Identify which cell holds the provided text, then report its [X, Y] central coordinate. 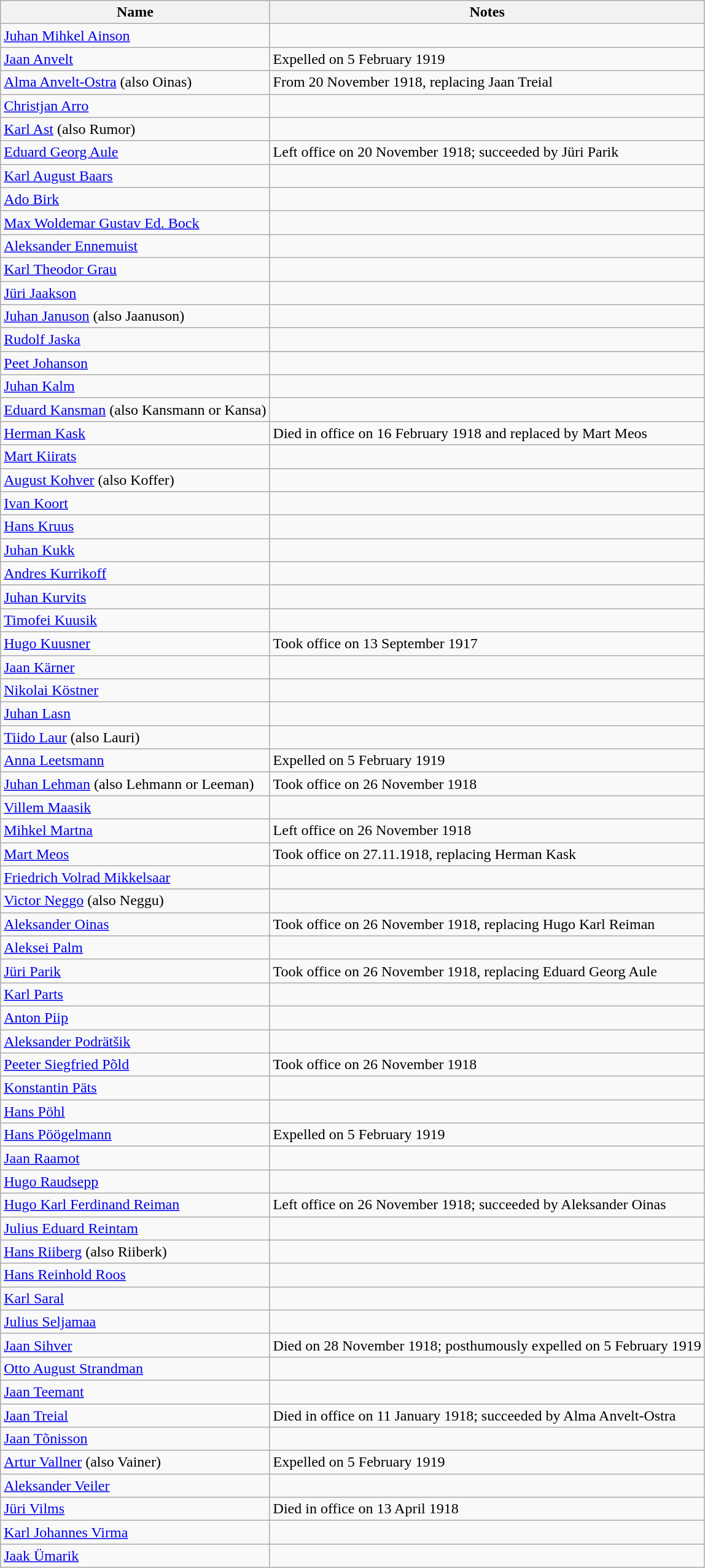
Hans Pöögelmann [135, 1135]
Took office on 13 September 1917 [487, 643]
Eduard Georg Aule [135, 152]
Mart Meos [135, 854]
Villem Maasik [135, 807]
August Kohver (also Koffer) [135, 480]
Jaan Raamot [135, 1158]
Christjan Arro [135, 106]
Aleksander Veiler [135, 1486]
Jaan Anvelt [135, 59]
Died in office on 16 February 1918 and replaced by Mart Meos [487, 433]
Name [135, 12]
Took office on 26 November 1918, replacing Hugo Karl Reiman [487, 924]
Ivan Koort [135, 503]
Aleksei Palm [135, 947]
Andres Kurrikoff [135, 573]
Juhan Lehman (also Lehmann or Leeman) [135, 784]
Timofei Kuusik [135, 620]
Aleksander Ennemuist [135, 246]
Julius Seljamaa [135, 1322]
Juhan Januson (also Jaanuson) [135, 316]
Jüri Vilms [135, 1509]
Julius Eduard Reintam [135, 1228]
Konstantin Päts [135, 1088]
Jaan Sihver [135, 1345]
Otto August Strandman [135, 1368]
Nikolai Köstner [135, 691]
Died on 28 November 1918; posthumously expelled on 5 February 1919 [487, 1345]
Mart Kiirats [135, 457]
Juhan Kukk [135, 550]
Jaan Teemant [135, 1392]
Friedrich Volrad Mikkelsaar [135, 877]
Hans Pöhl [135, 1111]
Karl Theodor Grau [135, 269]
Karl Saral [135, 1298]
Took office on 27.11.1918, replacing Herman Kask [487, 854]
Hugo Karl Ferdinand Reiman [135, 1205]
Herman Kask [135, 433]
Left office on 20 November 1918; succeeded by Jüri Parik [487, 152]
Jaan Treial [135, 1415]
Anton Piip [135, 1017]
Died in office on 13 April 1918 [487, 1509]
Ado Birk [135, 199]
Max Woldemar Gustav Ed. Bock [135, 222]
Victor Neggo (also Neggu) [135, 901]
Jüri Jaakson [135, 293]
Hans Reinhold Roos [135, 1275]
Karl Ast (also Rumor) [135, 129]
Hugo Kuusner [135, 643]
Hans Riiberg (also Riiberk) [135, 1252]
From 20 November 1918, replacing Jaan Treial [487, 82]
Tiido Laur (also Lauri) [135, 737]
Left office on 26 November 1918 [487, 831]
Juhan Mihkel Ainson [135, 36]
Died in office on 11 January 1918; succeeded by Alma Anvelt-Ostra [487, 1415]
Rudolf Jaska [135, 340]
Left office on 26 November 1918; succeeded by Aleksander Oinas [487, 1205]
Alma Anvelt-Ostra (also Oinas) [135, 82]
Hugo Raudsepp [135, 1182]
Juhan Kurvits [135, 597]
Notes [487, 12]
Peet Johanson [135, 363]
Mihkel Martna [135, 831]
Anna Leetsmann [135, 761]
Jaak Ümarik [135, 1556]
Juhan Kalm [135, 386]
Karl Johannes Virma [135, 1532]
Aleksander Oinas [135, 924]
Peeter Siegfried Põld [135, 1065]
Jüri Parik [135, 971]
Eduard Kansman (also Kansmann or Kansa) [135, 410]
Artur Vallner (also Vainer) [135, 1462]
Juhan Lasn [135, 714]
Jaan Tõnisson [135, 1439]
Took office on 26 November 1918, replacing Eduard Georg Aule [487, 971]
Karl Parts [135, 994]
Aleksander Podrätšik [135, 1041]
Jaan Kärner [135, 667]
Karl August Baars [135, 176]
Hans Kruus [135, 527]
